Capture the cell that displays the provided text and extract its (x, y) central coordinate. 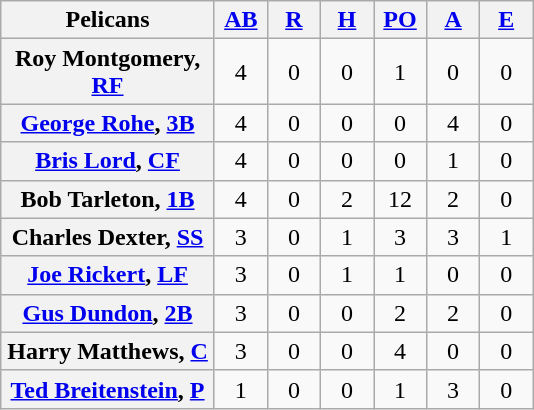
Pelicans (108, 20)
Roy Montgomery, RF (108, 72)
E (506, 20)
12 (400, 199)
Harry Matthews, C (108, 351)
Ted Breitenstein, P (108, 389)
Bob Tarleton, 1B (108, 199)
H (346, 20)
A (454, 20)
Bris Lord, CF (108, 161)
R (294, 20)
Joe Rickert, LF (108, 275)
AB (240, 20)
Gus Dundon, 2B (108, 313)
George Rohe, 3B (108, 123)
PO (400, 20)
Charles Dexter, SS (108, 237)
